From the cell containing the given text, extract its center point as (X, Y) coordinate. 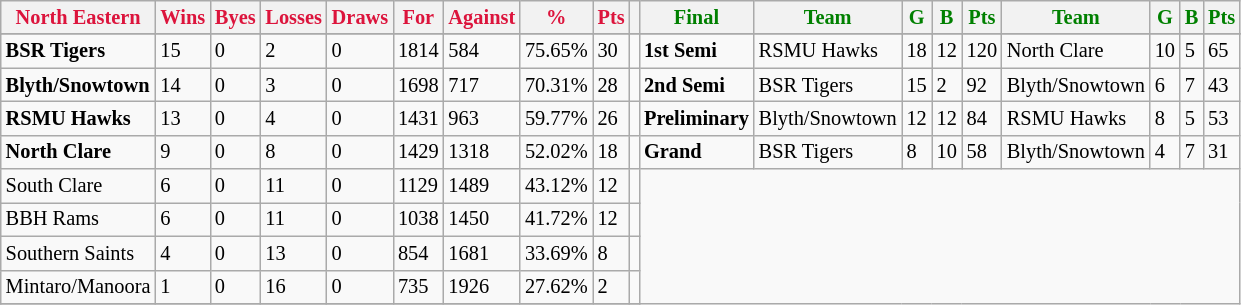
1450 (482, 219)
854 (418, 253)
16 (293, 287)
65 (1222, 51)
1st Semi (696, 51)
52.02% (556, 152)
92 (982, 85)
53 (1222, 118)
% (556, 17)
Byes (235, 17)
Wins (182, 17)
1129 (418, 186)
Against (482, 17)
26 (612, 118)
Preliminary (696, 118)
717 (482, 85)
Draws (360, 17)
Final (696, 17)
1814 (418, 51)
1318 (482, 152)
1038 (418, 219)
1429 (418, 152)
27.62% (556, 287)
43 (1222, 85)
14 (182, 85)
Southern Saints (78, 253)
South Clare (78, 186)
Grand (696, 152)
58 (982, 152)
75.65% (556, 51)
Losses (293, 17)
84 (982, 118)
For (418, 17)
31 (1222, 152)
1926 (482, 287)
1 (182, 287)
Mintaro/Manoora (78, 287)
1489 (482, 186)
1698 (418, 85)
North Eastern (78, 17)
1681 (482, 253)
1431 (418, 118)
33.69% (556, 253)
70.31% (556, 85)
9 (182, 152)
BBH Rams (78, 219)
41.72% (556, 219)
2nd Semi (696, 85)
120 (982, 51)
963 (482, 118)
28 (612, 85)
3 (293, 85)
584 (482, 51)
30 (612, 51)
735 (418, 287)
43.12% (556, 186)
59.77% (556, 118)
